Locate the cell with the specified text and output its [X, Y] center coordinate. 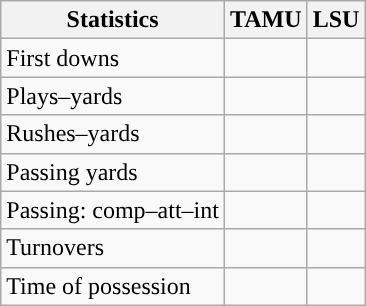
Plays–yards [113, 96]
Turnovers [113, 248]
Time of possession [113, 286]
First downs [113, 58]
Passing: comp–att–int [113, 210]
LSU [336, 20]
Passing yards [113, 172]
TAMU [266, 20]
Statistics [113, 20]
Rushes–yards [113, 134]
